Extract the [x, y] coordinate from the center of the cell holding the provided text.  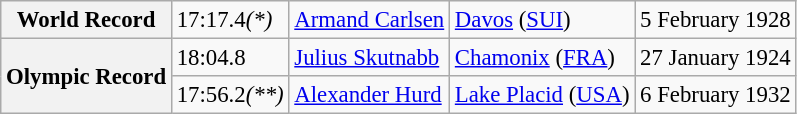
18:04.8 [230, 58]
World Record [86, 20]
Davos (SUI) [542, 20]
Alexander Hurd [370, 95]
Armand Carlsen [370, 20]
6 February 1932 [716, 95]
17:17.4(*) [230, 20]
Chamonix (FRA) [542, 58]
Lake Placid (USA) [542, 95]
5 February 1928 [716, 20]
Julius Skutnabb [370, 58]
17:56.2(**) [230, 95]
27 January 1924 [716, 58]
Olympic Record [86, 76]
